Find where the given text appears and provide that cell's center as (X, Y) coordinate. 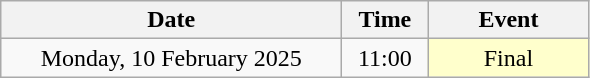
11:00 (385, 58)
Date (172, 20)
Final (508, 58)
Event (508, 20)
Time (385, 20)
Monday, 10 February 2025 (172, 58)
